Scan for the cell matching the given text and deliver its (x, y) coordinate at center. 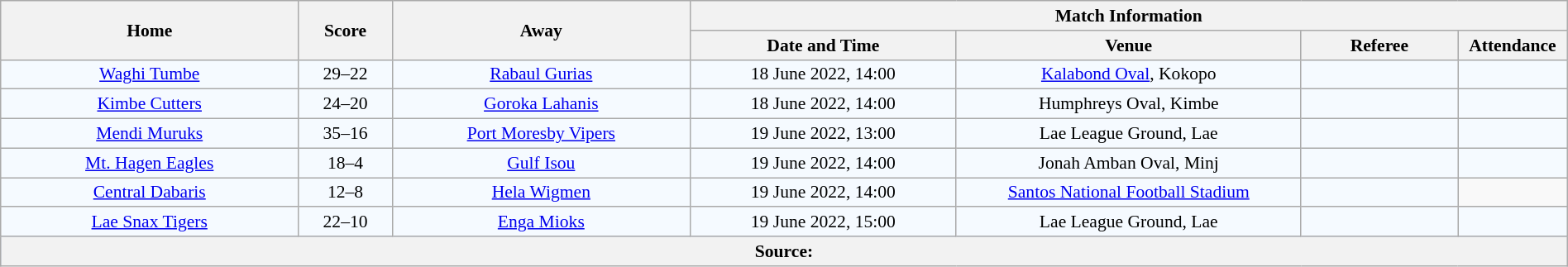
Venue (1128, 45)
Waghi Tumbe (150, 74)
Santos National Football Stadium (1128, 193)
Attendance (1513, 45)
Score (346, 30)
Goroka Lahanis (541, 104)
12–8 (346, 193)
19 June 2022, 15:00 (823, 222)
Gulf Isou (541, 163)
22–10 (346, 222)
Mt. Hagen Eagles (150, 163)
Central Dabaris (150, 193)
19 June 2022, 13:00 (823, 134)
Referee (1379, 45)
Hela Wigmen (541, 193)
18–4 (346, 163)
29–22 (346, 74)
Mendi Muruks (150, 134)
Home (150, 30)
Kimbe Cutters (150, 104)
35–16 (346, 134)
24–20 (346, 104)
Rabaul Gurias (541, 74)
Port Moresby Vipers (541, 134)
Enga Mioks (541, 222)
Away (541, 30)
Kalabond Oval, Kokopo (1128, 74)
Jonah Amban Oval, Minj (1128, 163)
Date and Time (823, 45)
Humphreys Oval, Kimbe (1128, 104)
Lae Snax Tigers (150, 222)
Match Information (1128, 16)
Source: (784, 251)
